Find where the given text appears and provide that cell's center as (x, y) coordinate. 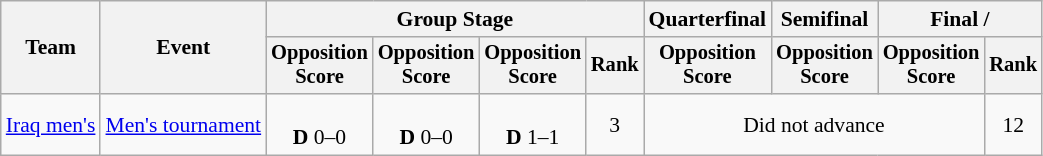
Semifinal (824, 19)
D 1–1 (532, 124)
12 (1013, 124)
3 (615, 124)
Did not advance (814, 124)
Iraq men's (51, 124)
Men's tournament (183, 124)
Quarterfinal (708, 19)
Event (183, 48)
Team (51, 48)
Final / (960, 19)
Group Stage (454, 19)
